Return (x, y) of the center of cell containing provided text 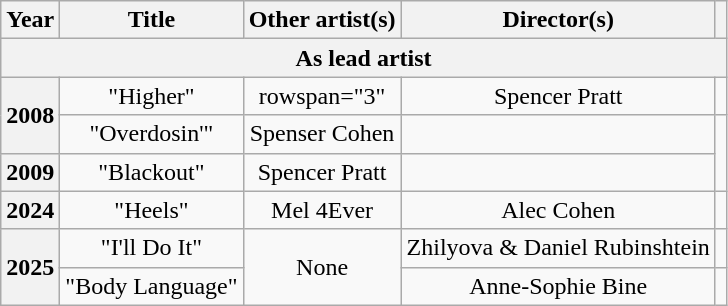
Spenser Cohen (322, 134)
"Blackout" (152, 172)
"Heels" (152, 210)
2008 (30, 115)
2009 (30, 172)
Mel 4Ever (322, 210)
Director(s) (558, 20)
"Higher" (152, 96)
"Body Language" (152, 286)
2024 (30, 210)
"I'll Do It" (152, 248)
rowspan="3" (322, 96)
None (322, 267)
"Overdosin'" (152, 134)
Year (30, 20)
Zhilyova & Daniel Rubinshtein (558, 248)
Title (152, 20)
Anne-Sophie Bine (558, 286)
Other artist(s) (322, 20)
Alec Cohen (558, 210)
As lead artist (364, 58)
2025 (30, 267)
